Search for the cell housing the specified text and yield its (X, Y) center coordinate. 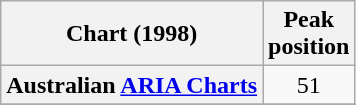
51 (309, 85)
Australian ARIA Charts (132, 85)
Peakposition (309, 34)
Chart (1998) (132, 34)
